For the text-containing cell, return its midpoint in [x, y] coordinate format. 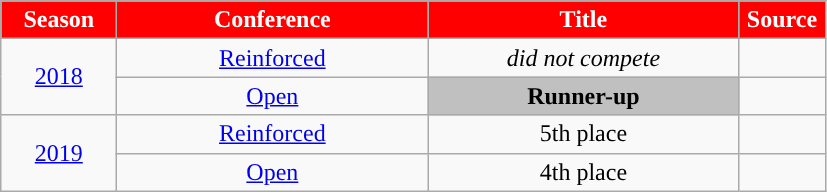
did not compete [584, 58]
Title [584, 20]
4th place [584, 172]
5th place [584, 134]
2018 [59, 77]
2019 [59, 153]
Season [59, 20]
Source [782, 20]
Runner-up [584, 96]
Conference [272, 20]
